Determine the (X, Y) coordinate at the center of the cell enclosing the given text.  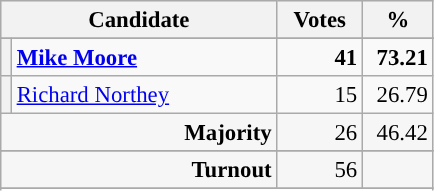
41 (320, 58)
Votes (320, 20)
46.42 (398, 133)
56 (320, 170)
26.79 (398, 95)
Turnout (139, 170)
26 (320, 133)
% (398, 20)
73.21 (398, 58)
Majority (139, 133)
Candidate (139, 20)
Mike Moore (144, 58)
Richard Northey (144, 95)
15 (320, 95)
